Output the (x, y) coordinate of the center of the cell containing the given text.  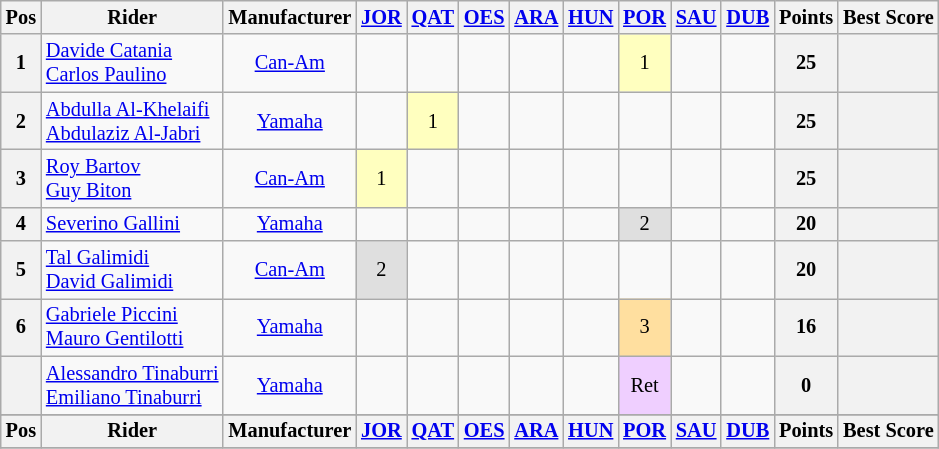
16 (806, 327)
5 (21, 270)
Davide Catania Carlos Paulino (132, 63)
0 (806, 385)
Severino Gallini (132, 224)
Alessandro Tinaburri Emiliano Tinaburri (132, 385)
Ret (644, 385)
Roy Bartov Guy Biton (132, 178)
Gabriele Piccini Mauro Gentilotti (132, 327)
Abdulla Al-Khelaifi Abdulaziz Al-Jabri (132, 121)
4 (21, 224)
6 (21, 327)
Tal Galimidi David Galimidi (132, 270)
